Detect which cell encompasses the target text, then output its (X, Y) center coordinate. 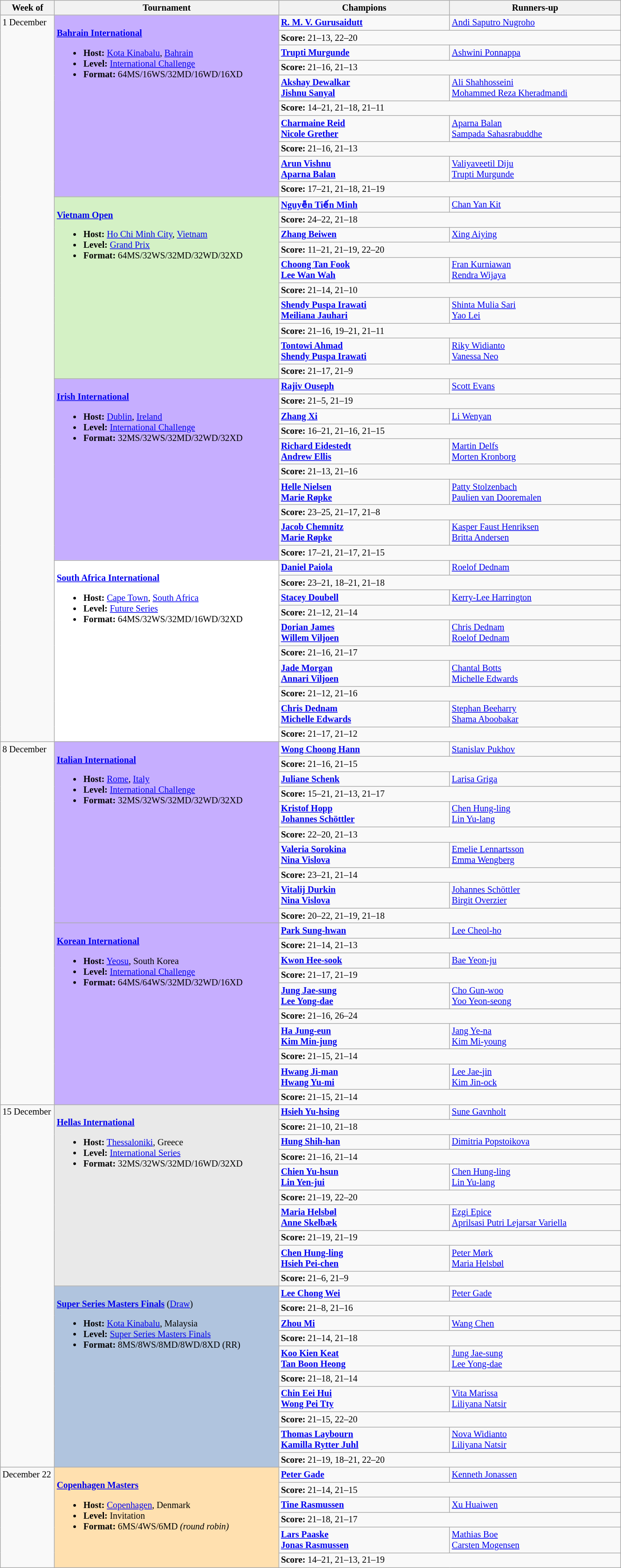
Score: 21–15, 22–20 (450, 1419)
Chris Dednam Roelof Dednam (535, 633)
Li Wenyan (535, 416)
Fran Kurniawan Rendra Wijaya (535, 270)
Score: 21–16, 19–21, 21–11 (450, 331)
Score: 21–14, 21–10 (450, 290)
Week of (28, 8)
Shendy Puspa Irawati Meiliana Jauhari (364, 310)
Korean InternationalHost: Yeosu, South KoreaLevel: International ChallengeFormat: 64MS/64WS/32MD/32WD/16XD (167, 1013)
Scott Evans (535, 386)
Vita Marissa Liliyana Natsir (535, 1399)
Score: 14–21, 21–18, 21–11 (450, 108)
Vitalij Durkin Nina Vislova (364, 895)
Kwon Hee-sook (364, 961)
Wong Choong Hann (364, 749)
Hung Shih-han (364, 1142)
Jang Ye-na Kim Mi-young (535, 1036)
Score: 20–22, 21–19, 21–18 (450, 916)
Nguyễn Tiến Minh (364, 204)
Score: 21–13, 21–16 (450, 472)
Zhou Mi (364, 1323)
Chan Yan Kit (535, 204)
Score: 15–21, 21–13, 21–17 (450, 794)
Hellas InternationalHost: Thessaloniki, GreeceLevel: International SeriesFormat: 32MS/32WS/32MD/16WD/32XD (167, 1195)
Vietnam OpenHost: Ho Chi Minh City, VietnamLevel: Grand PrixFormat: 64MS/32WS/32MD/32WD/32XD (167, 288)
Score: 21–19, 22–20 (450, 1197)
Stacey Doubell (364, 597)
Kristof Hopp Johannes Schöttler (364, 814)
Charmaine Reid Nicole Grether (364, 128)
Score: 21–16, 21–17 (450, 653)
1 December (28, 378)
Lee Jae-jin Kim Jin-ock (535, 1077)
Super Series Masters Finals (Draw)Host: Kota Kinabalu, MalaysiaLevel: Super Series Masters FinalsFormat: 8MS/8WS/8MD/8WD/8XD (RR) (167, 1377)
Kenneth Jonassen (535, 1475)
Kasper Faust Henriksen Britta Andersen (535, 532)
Score: 23–21, 18–21, 21–18 (450, 583)
Trupti Murgunde (364, 52)
Park Sung-hwan (364, 930)
Johannes Schöttler Birgit Overzier (535, 895)
Zhang Xi (364, 416)
Valeria Sorokina Nina Vislova (364, 855)
Score: 14–21, 21–13, 21–19 (450, 1560)
Choong Tan Fook Lee Wan Wah (364, 270)
Score: 21–18, 21–14 (450, 1379)
Ezgi Epice Aprilsasi Putri Lejarsar Variella (535, 1218)
Score: 21–16, 21–15 (450, 764)
Juliane Schenk (364, 779)
Zhang Beiwen (364, 234)
South Africa InternationalHost: Cape Town, South AfricaLevel: Future SeriesFormat: 64MS/32WS/32MD/16WD/32XD (167, 651)
Champions (364, 8)
Riky Widianto Vanessa Neo (535, 351)
Chien Yu-hsun Lin Yen-jui (364, 1177)
Score: 21–10, 21–18 (450, 1127)
Score: 21–12, 21–14 (450, 612)
Sune Gavnholt (535, 1112)
Jacob Chemnitz Marie Røpke (364, 532)
Shinta Mulia Sari Yao Lei (535, 310)
Maria Helsbøl Anne Skelbæk (364, 1218)
Tine Rasmussen (364, 1504)
Score: 21–13, 22–20 (450, 38)
Stephan Beeharry Shama Aboobakar (535, 714)
Score: 21–5, 21–19 (450, 401)
Patty Stolzenbach Paulien van Dooremalen (535, 492)
Xing Aiying (535, 234)
Score: 21–19, 18–21, 22–20 (450, 1460)
Wang Chen (535, 1323)
Nova Widianto Liliyana Natsir (535, 1440)
Score: 17–21, 21–17, 21–15 (450, 553)
Score: 21–17, 21–12 (450, 734)
Score: 21–14, 21–18 (450, 1338)
Dimitria Popstoikova (535, 1142)
Andi Saputro Nugroho (535, 23)
Score: 23–25, 21–17, 21–8 (450, 512)
Score: 21–18, 21–17 (450, 1520)
Xu Huaiwen (535, 1504)
Daniel Paiola (364, 568)
Ha Jung-eun Kim Min-jung (364, 1036)
Score: 11–21, 21–19, 22–20 (450, 250)
Chin Eei Hui Wong Pei Tty (364, 1399)
Arun Vishnu Aparna Balan (364, 169)
Score: 21–6, 21–9 (450, 1278)
8 December (28, 923)
Runners-up (535, 8)
Mathias Boe Carsten Mogensen (535, 1540)
Irish InternationalHost: Dublin, IrelandLevel: International ChallengeFormat: 32MS/32WS/32MD/32WD/32XD (167, 470)
Tournament (167, 8)
Score: 21–12, 21–16 (450, 694)
Emelie Lennartsson Emma Wengberg (535, 855)
Chantal Botts Michelle Edwards (535, 673)
Tontowi Ahmad Shendy Puspa Irawati (364, 351)
Ashwini Ponnappa (535, 52)
Valiyaveetil Diju Trupti Murgunde (535, 169)
Cho Gun-woo Yoo Yeon-seong (535, 996)
Score: 21–19, 21–19 (450, 1238)
Stanislav Pukhov (535, 749)
Roelof Dednam (535, 568)
Lee Chong Wei (364, 1293)
Score: 22–20, 21–13 (450, 834)
Score: 21–8, 21–16 (450, 1308)
Martin Delfs Morten Kronborg (535, 451)
Jade Morgan Annari Viljoen (364, 673)
Kerry-Lee Harrington (535, 597)
Score: 24–22, 21–18 (450, 220)
Thomas Laybourn Kamilla Rytter Juhl (364, 1440)
Copenhagen MastersHost: Copenhagen, DenmarkLevel: InvitationFormat: 6MS/4WS/6MD (round robin) (167, 1517)
Hwang Ji-man Hwang Yu-mi (364, 1077)
Lee Cheol-ho (535, 930)
December 22 (28, 1517)
Bahrain InternationalHost: Kota Kinabalu, BahrainLevel: International ChallengeFormat: 64MS/16WS/32MD/16WD/16XD (167, 106)
15 December (28, 1286)
Score: 21–17, 21–19 (450, 975)
Italian InternationalHost: Rome, ItalyLevel: International ChallengeFormat: 32MS/32WS/32MD/32WD/32XD (167, 832)
Chris Dednam Michelle Edwards (364, 714)
Richard Eidestedt Andrew Ellis (364, 451)
Score: 16–21, 21–16, 21–15 (450, 431)
Ali Shahhosseini Mohammed Reza Kheradmandi (535, 88)
Chen Hung-ling Hsieh Pei-chen (364, 1258)
Akshay Dewalkar Jishnu Sanyal (364, 88)
Peter Mørk Maria Helsbøl (535, 1258)
Lars Paaske Jonas Rasmussen (364, 1540)
Rajiv Ouseph (364, 386)
Koo Kien Keat Tan Boon Heong (364, 1358)
Bae Yeon-ju (535, 961)
Aparna Balan Sampada Sahasrabuddhe (535, 128)
Score: 21–14, 21–13 (450, 945)
Score: 21–14, 21–15 (450, 1490)
Hsieh Yu-hsing (364, 1112)
Score: 23–21, 21–14 (450, 875)
Dorian James Willem Viljoen (364, 633)
Larisa Griga (535, 779)
Score: 17–21, 21–18, 21–19 (450, 189)
Score: 21–17, 21–9 (450, 371)
Helle Nielsen Marie Røpke (364, 492)
Score: 21–16, 21–14 (450, 1157)
Score: 21–16, 26–24 (450, 1016)
R. M. V. Gurusaidutt (364, 23)
